Scan for the cell matching the given text and deliver its [X, Y] coordinate at center. 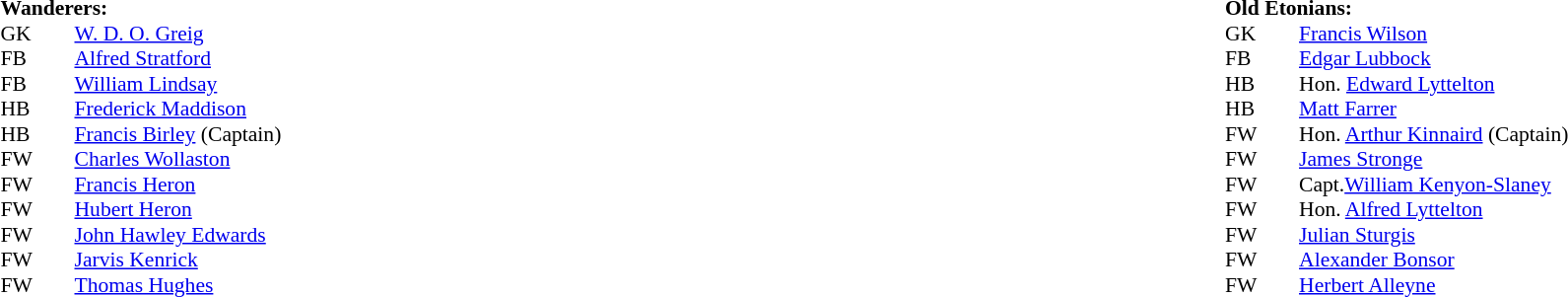
Hubert Heron [178, 210]
W. D. O. Greig [178, 34]
Edgar Lubbock [1433, 58]
Hon. Edward Lyttelton [1433, 84]
John Hawley Edwards [178, 235]
Charles Wollaston [178, 159]
William Lindsay [178, 84]
Francis Wilson [1433, 34]
Alfred Stratford [178, 58]
Matt Farrer [1433, 110]
Capt.William Kenyon-Slaney [1433, 185]
Julian Sturgis [1433, 235]
Alexander Bonsor [1433, 260]
Jarvis Kenrick [178, 260]
Francis Birley (Captain) [178, 134]
Hon. Arthur Kinnaird (Captain) [1433, 134]
Francis Heron [178, 185]
Hon. Alfred Lyttelton [1433, 210]
James Stronge [1433, 159]
Frederick Maddison [178, 110]
